Return the [x, y] coordinate for the center point of the cell that contains the specified text.  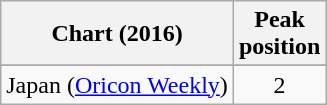
2 [279, 85]
Chart (2016) [118, 34]
Peakposition [279, 34]
Japan (Oricon Weekly) [118, 85]
